Identify which cell holds the provided text, then report its (x, y) central coordinate. 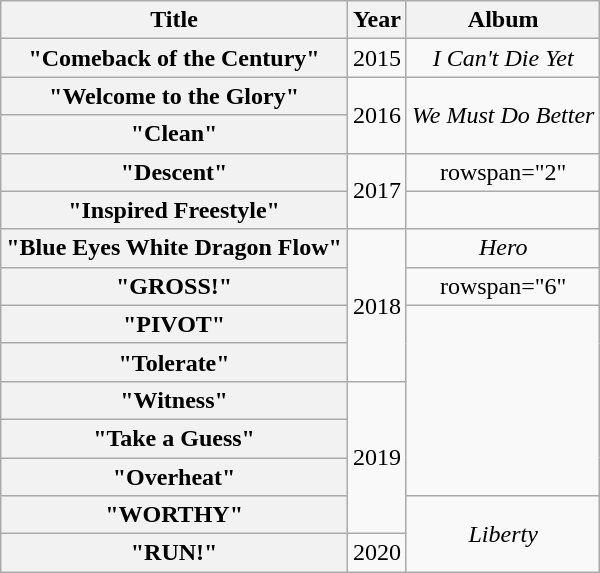
2018 (376, 305)
2019 (376, 457)
"PIVOT" (174, 324)
Title (174, 20)
Hero (502, 248)
"Take a Guess" (174, 438)
"Descent" (174, 172)
"GROSS!" (174, 286)
"Tolerate" (174, 362)
"Witness" (174, 400)
Album (502, 20)
"Clean" (174, 134)
2015 (376, 58)
"Overheat" (174, 477)
2017 (376, 191)
"Comeback of the Century" (174, 58)
rowspan="2" (502, 172)
2020 (376, 553)
rowspan="6" (502, 286)
"RUN!" (174, 553)
"Welcome to the Glory" (174, 96)
"WORTHY" (174, 515)
2016 (376, 115)
I Can't Die Yet (502, 58)
"Blue Eyes White Dragon Flow" (174, 248)
Year (376, 20)
Liberty (502, 534)
"Inspired Freestyle" (174, 210)
We Must Do Better (502, 115)
